Find where the given text appears and provide that cell's center as [X, Y] coordinate. 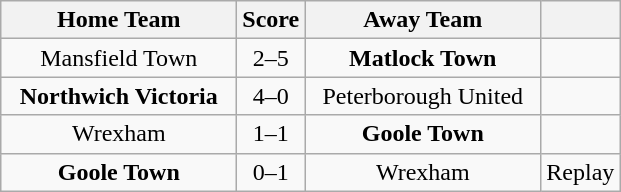
Score [271, 20]
Peterborough United [423, 96]
Northwich Victoria [119, 96]
Away Team [423, 20]
Mansfield Town [119, 58]
Replay [580, 172]
2–5 [271, 58]
Home Team [119, 20]
0–1 [271, 172]
Matlock Town [423, 58]
4–0 [271, 96]
1–1 [271, 134]
